Identify which cell holds the provided text, then report its (x, y) central coordinate. 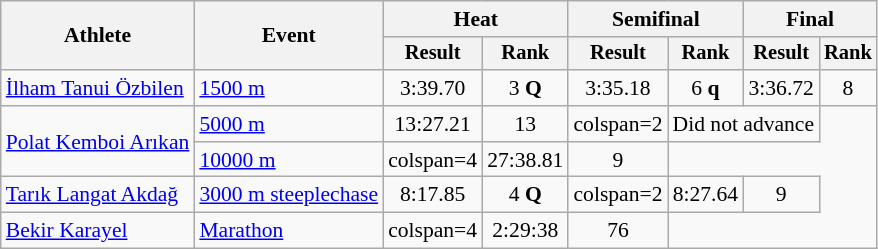
3 Q (525, 88)
Heat (476, 19)
8:27.64 (706, 195)
Semifinal (656, 19)
76 (618, 231)
Polat Kemboi Arıkan (98, 142)
Tarık Langat Akdağ (98, 195)
4 Q (525, 195)
İlham Tanui Özbilen (98, 88)
6 q (706, 88)
13:27.21 (432, 124)
5000 m (288, 124)
8:17.85 (432, 195)
27:38.81 (525, 160)
1500 m (288, 88)
Final (810, 19)
Athlete (98, 36)
Bekir Karayel (98, 231)
13 (525, 124)
3000 m steeplechase (288, 195)
Marathon (288, 231)
3:36.72 (781, 88)
2:29:38 (525, 231)
8 (848, 88)
3:35.18 (618, 88)
10000 m (288, 160)
3:39.70 (432, 88)
Did not advance (744, 124)
Event (288, 36)
